Scan for the cell matching the given text and deliver its [X, Y] coordinate at center. 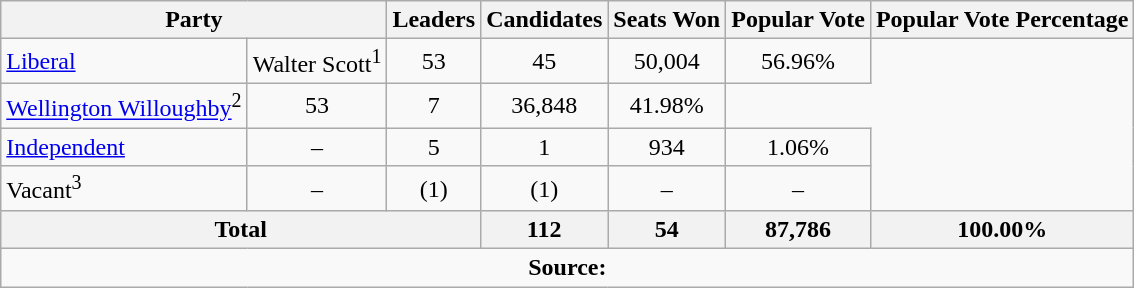
Walter Scott1 [317, 62]
50,004 [667, 62]
45 [544, 62]
41.98% [667, 106]
Vacant3 [124, 188]
Candidates [544, 20]
87,786 [798, 230]
Popular Vote Percentage [1002, 20]
36,848 [544, 106]
56.96% [798, 62]
Independent [124, 147]
Seats Won [667, 20]
Source: [568, 268]
7 [434, 106]
1 [544, 147]
100.00% [1002, 230]
5 [434, 147]
Wellington Willoughby2 [124, 106]
Total [241, 230]
Party [194, 20]
934 [667, 147]
Leaders [434, 20]
1.06% [798, 147]
54 [667, 230]
Liberal [124, 62]
Popular Vote [798, 20]
112 [544, 230]
